Find where the given text appears and provide that cell's center as (x, y) coordinate. 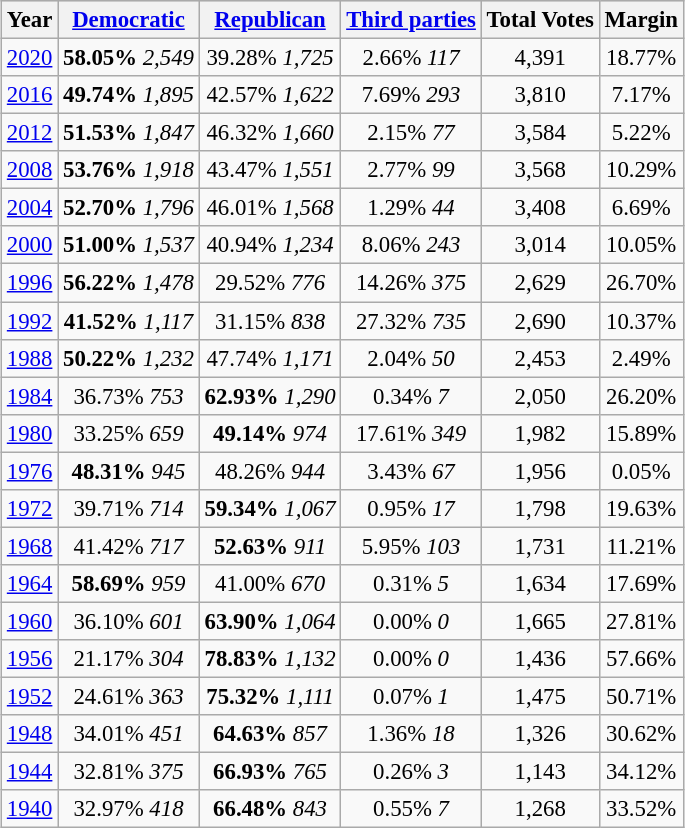
66.93% 765 (270, 772)
1944 (30, 772)
43.47% 1,551 (270, 170)
1980 (30, 433)
Total Votes (540, 20)
50.71% (641, 697)
1952 (30, 697)
0.05% (641, 471)
53.76% 1,918 (129, 170)
3,584 (540, 133)
66.48% 843 (270, 809)
48.26% 944 (270, 471)
5.95% 103 (411, 546)
52.63% 911 (270, 546)
2,690 (540, 321)
1,143 (540, 772)
2.77% 99 (411, 170)
62.93% 1,290 (270, 396)
2.15% 77 (411, 133)
3,568 (540, 170)
42.57% 1,622 (270, 95)
Year (30, 20)
1,475 (540, 697)
0.26% 3 (411, 772)
1,268 (540, 809)
8.06% 243 (411, 245)
18.77% (641, 58)
1,634 (540, 584)
1972 (30, 509)
1,731 (540, 546)
1984 (30, 396)
2000 (30, 245)
11.21% (641, 546)
24.61% 363 (129, 697)
47.74% 1,171 (270, 358)
2,050 (540, 396)
1,665 (540, 621)
2016 (30, 95)
2008 (30, 170)
1,982 (540, 433)
26.20% (641, 396)
58.69% 959 (129, 584)
4,391 (540, 58)
Republican (270, 20)
32.97% 418 (129, 809)
31.15% 838 (270, 321)
58.05% 2,549 (129, 58)
48.31% 945 (129, 471)
15.89% (641, 433)
36.73% 753 (129, 396)
52.70% 1,796 (129, 208)
1976 (30, 471)
21.17% 304 (129, 659)
7.69% 293 (411, 95)
14.26% 375 (411, 283)
46.32% 1,660 (270, 133)
33.52% (641, 809)
3,408 (540, 208)
3,014 (540, 245)
56.22% 1,478 (129, 283)
10.05% (641, 245)
41.00% 670 (270, 584)
1956 (30, 659)
0.95% 17 (411, 509)
39.71% 714 (129, 509)
0.34% 7 (411, 396)
2,629 (540, 283)
19.63% (641, 509)
Third parties (411, 20)
10.37% (641, 321)
3.43% 67 (411, 471)
1.29% 44 (411, 208)
30.62% (641, 734)
2,453 (540, 358)
63.90% 1,064 (270, 621)
59.34% 1,067 (270, 509)
1940 (30, 809)
1,436 (540, 659)
0.31% 5 (411, 584)
49.74% 1,895 (129, 95)
27.32% 735 (411, 321)
1992 (30, 321)
1960 (30, 621)
0.07% 1 (411, 697)
2012 (30, 133)
1,956 (540, 471)
5.22% (641, 133)
Margin (641, 20)
2004 (30, 208)
17.61% 349 (411, 433)
1.36% 18 (411, 734)
2.66% 117 (411, 58)
50.22% 1,232 (129, 358)
27.81% (641, 621)
75.32% 1,111 (270, 697)
1968 (30, 546)
1996 (30, 283)
57.66% (641, 659)
33.25% 659 (129, 433)
1948 (30, 734)
1,326 (540, 734)
2.49% (641, 358)
64.63% 857 (270, 734)
41.52% 1,117 (129, 321)
49.14% 974 (270, 433)
51.53% 1,847 (129, 133)
34.01% 451 (129, 734)
78.83% 1,132 (270, 659)
1964 (30, 584)
0.55% 7 (411, 809)
40.94% 1,234 (270, 245)
7.17% (641, 95)
3,810 (540, 95)
10.29% (641, 170)
41.42% 717 (129, 546)
34.12% (641, 772)
36.10% 601 (129, 621)
1988 (30, 358)
Democratic (129, 20)
1,798 (540, 509)
17.69% (641, 584)
51.00% 1,537 (129, 245)
6.69% (641, 208)
26.70% (641, 283)
32.81% 375 (129, 772)
2.04% 50 (411, 358)
2020 (30, 58)
39.28% 1,725 (270, 58)
46.01% 1,568 (270, 208)
29.52% 776 (270, 283)
